Scan for the cell matching the given text and deliver its [X, Y] coordinate at center. 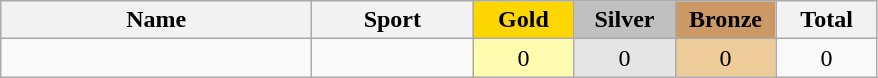
Total [826, 20]
Sport [392, 20]
Gold [524, 20]
Silver [624, 20]
Bronze [726, 20]
Name [156, 20]
